Locate the cell with the specified text and output its (x, y) center coordinate. 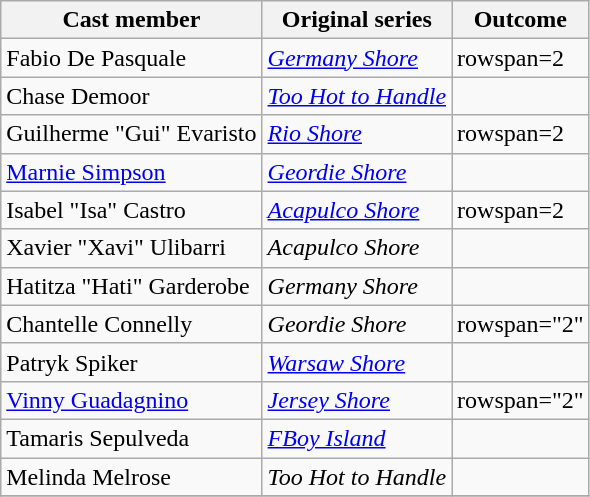
Tamaris Sepulveda (132, 438)
Fabio De Pasquale (132, 58)
Chantelle Connelly (132, 324)
Guilherme "Gui" Evaristo (132, 134)
Jersey Shore (357, 400)
Rio Shore (357, 134)
Warsaw Shore (357, 362)
Vinny Guadagnino (132, 400)
Original series (357, 20)
FBoy Island (357, 438)
Xavier "Xavi" Ulibarri (132, 248)
Cast member (132, 20)
Marnie Simpson (132, 172)
Melinda Melrose (132, 477)
Patryk Spiker (132, 362)
Hatitza "Hati" Garderobe (132, 286)
Isabel "Isa" Castro (132, 210)
Chase Demoor (132, 96)
Outcome (521, 20)
